Return the (x, y) coordinate for the center point of the cell that contains the specified text.  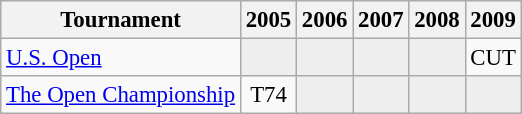
The Open Championship (121, 95)
CUT (493, 58)
2007 (381, 20)
2006 (325, 20)
U.S. Open (121, 58)
T74 (268, 95)
Tournament (121, 20)
2008 (437, 20)
2009 (493, 20)
2005 (268, 20)
